From the cell containing the given text, extract its center point as (X, Y) coordinate. 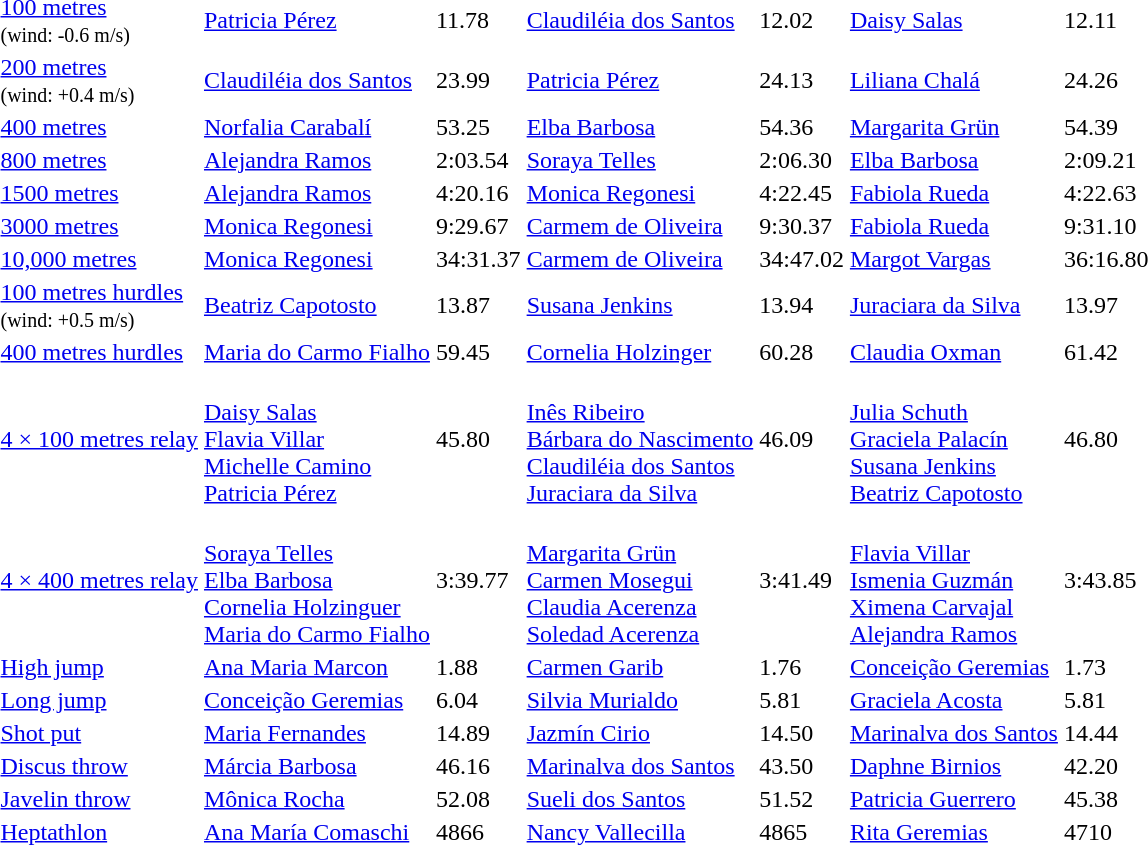
Jazmín Cirio (640, 733)
Susana Jenkins (640, 306)
1.76 (802, 667)
Beatriz Capotosto (316, 306)
43.50 (802, 766)
14.50 (802, 733)
46.16 (478, 766)
Carmen Garib (640, 667)
34:31.37 (478, 259)
Claudia Oxman (954, 352)
6.04 (478, 700)
Daisy SalasFlavia VillarMichelle CaminoPatricia Pérez (316, 439)
34:47.02 (802, 259)
Ana Maria Marcon (316, 667)
46.09 (802, 439)
Daphne Birnios (954, 766)
Margot Vargas (954, 259)
4:22.45 (802, 193)
Soraya Telles (640, 160)
9:29.67 (478, 226)
13.94 (802, 306)
52.08 (478, 799)
3:39.77 (478, 580)
53.25 (478, 127)
45.80 (478, 439)
Sueli dos Santos (640, 799)
14.89 (478, 733)
Patricia Pérez (640, 80)
Julia SchuthGraciela PalacínSusana JenkinsBeatriz Capotosto (954, 439)
Liliana Chalá (954, 80)
60.28 (802, 352)
3:41.49 (802, 580)
24.13 (802, 80)
59.45 (478, 352)
13.87 (478, 306)
2:03.54 (478, 160)
9:30.37 (802, 226)
Norfalia Carabalí (316, 127)
2:06.30 (802, 160)
51.52 (802, 799)
4:20.16 (478, 193)
Maria Fernandes (316, 733)
Silvia Murialdo (640, 700)
23.99 (478, 80)
54.36 (802, 127)
Soraya TellesElba BarbosaCornelia HolzinguerMaria do Carmo Fialho (316, 580)
Mônica Rocha (316, 799)
Inês RibeiroBárbara do NascimentoClaudiléia dos SantosJuraciara da Silva (640, 439)
Flavia VillarIsmenia GuzmánXimena CarvajalAlejandra Ramos (954, 580)
Maria do Carmo Fialho (316, 352)
Juraciara da Silva (954, 306)
Márcia Barbosa (316, 766)
Graciela Acosta (954, 700)
Patricia Guerrero (954, 799)
Cornelia Holzinger (640, 352)
Margarita Grün (954, 127)
5.81 (802, 700)
1.88 (478, 667)
Claudiléia dos Santos (316, 80)
Margarita GrünCarmen MoseguiClaudia AcerenzaSoledad Acerenza (640, 580)
